Return [X, Y] of the center of cell containing provided text 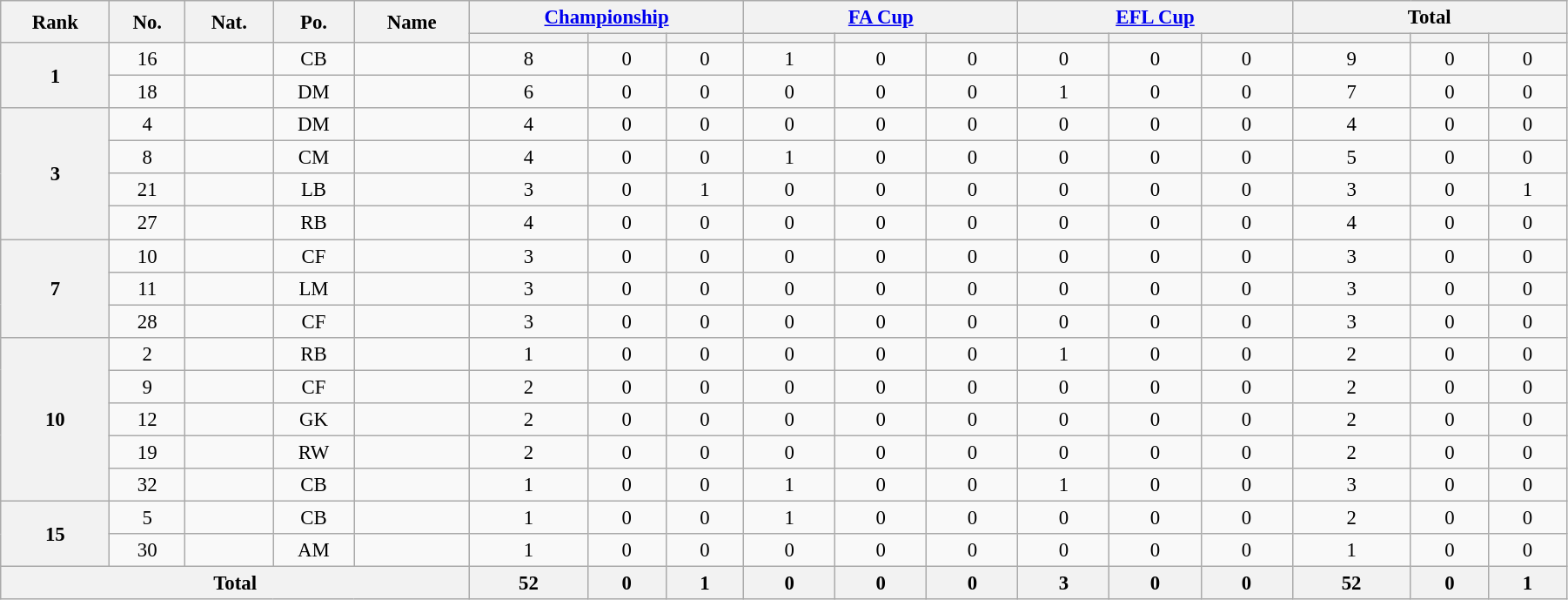
FA Cup [881, 17]
CM [313, 158]
Name [412, 22]
Po. [313, 22]
RW [313, 452]
6 [528, 92]
Nat. [230, 22]
30 [148, 550]
AM [313, 550]
28 [148, 321]
No. [148, 22]
18 [148, 92]
19 [148, 452]
GK [313, 420]
15 [56, 533]
12 [148, 420]
Championship [606, 17]
27 [148, 223]
11 [148, 288]
LM [313, 288]
LB [313, 191]
16 [148, 59]
32 [148, 485]
Rank [56, 22]
EFL Cup [1156, 17]
21 [148, 191]
